Identify which cell holds the provided text, then report its [x, y] central coordinate. 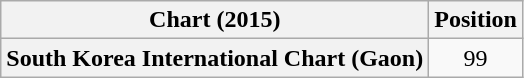
Position [476, 20]
Chart (2015) [215, 20]
South Korea International Chart (Gaon) [215, 58]
99 [476, 58]
